Return (x, y) of the center of cell containing provided text 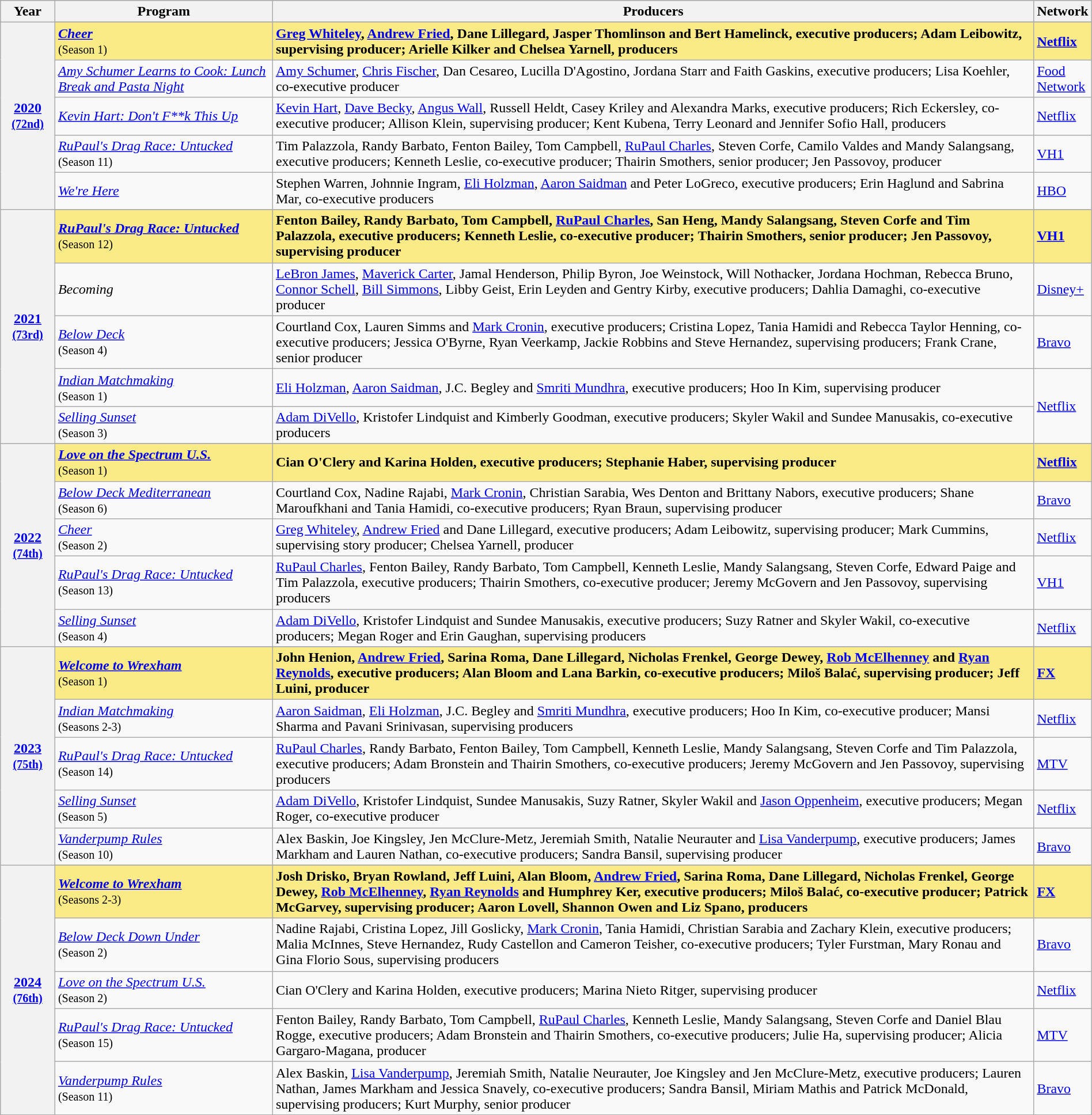
Indian Matchmaking(Season 1) (164, 387)
Year (28, 12)
2024(76th) (28, 989)
Vanderpump Rules(Season 10) (164, 847)
Network (1063, 12)
Selling Sunset(Season 4) (164, 628)
Love on the Spectrum U.S.(Season 1) (164, 462)
Below Deck Down Under(Season 2) (164, 945)
HBO (1063, 191)
Amy Schumer Learns to Cook: Lunch Break and Pasta Night (164, 78)
We're Here (164, 191)
2023(75th) (28, 756)
Eli Holzman, Aaron Saidman, J.C. Begley and Smriti Mundhra, executive producers; Hoo In Kim, supervising producer (653, 387)
Below Deck Mediterranean(Season 6) (164, 500)
Cheer(Season 2) (164, 538)
Love on the Spectrum U.S.(Season 2) (164, 989)
RuPaul's Drag Race: Untucked(Season 15) (164, 1035)
RuPaul's Drag Race: Untucked(Season 14) (164, 764)
Vanderpump Rules(Season 11) (164, 1088)
RuPaul's Drag Race: Untucked(Season 11) (164, 153)
Cheer(Season 1) (164, 41)
Welcome to Wrexham(Seasons 2-3) (164, 892)
Becoming (164, 289)
2021(73rd) (28, 327)
Welcome to Wrexham(Season 1) (164, 673)
2020(72nd) (28, 116)
Program (164, 12)
Selling Sunset(Season 5) (164, 809)
2022(74th) (28, 545)
Producers (653, 12)
Below Deck(Season 4) (164, 342)
Kevin Hart: Don't F**k This Up (164, 116)
Disney+ (1063, 289)
Cian O'Clery and Karina Holden, executive producers; Stephanie Haber, supervising producer (653, 462)
RuPaul's Drag Race: Untucked(Season 12) (164, 236)
RuPaul's Drag Race: Untucked(Season 13) (164, 583)
Selling Sunset(Season 3) (164, 425)
Adam DiVello, Kristofer Lindquist and Kimberly Goodman, executive producers; Skyler Wakil and Sundee Manusakis, co-executive producers (653, 425)
Cian O'Clery and Karina Holden, executive producers; Marina Nieto Ritger, supervising producer (653, 989)
Food Network (1063, 78)
Indian Matchmaking(Seasons 2-3) (164, 719)
